Identify which cell holds the provided text, then report its [X, Y] central coordinate. 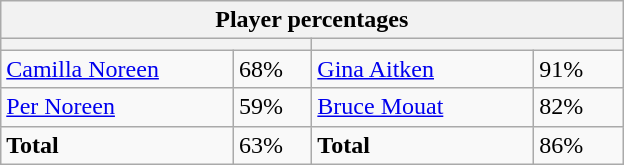
Camilla Noreen [118, 69]
Player percentages [312, 20]
Per Noreen [118, 107]
59% [273, 107]
91% [578, 69]
68% [273, 69]
Gina Aitken [423, 69]
Bruce Mouat [423, 107]
86% [578, 145]
82% [578, 107]
63% [273, 145]
